Provide the [x, y] coordinate of the cell's center where the given text is located.  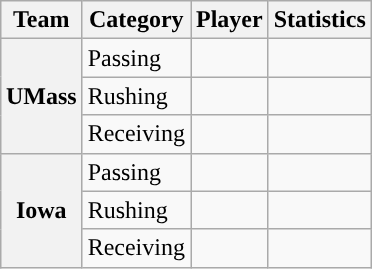
Team [41, 20]
Iowa [41, 210]
Category [136, 20]
Statistics [320, 20]
UMass [41, 96]
Player [229, 20]
